Detect which cell encompasses the target text, then output its (X, Y) center coordinate. 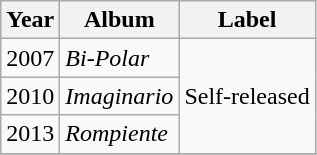
2010 (30, 96)
Self-released (247, 96)
2013 (30, 134)
2007 (30, 58)
Imaginario (120, 96)
Album (120, 20)
Bi-Polar (120, 58)
Label (247, 20)
Rompiente (120, 134)
Year (30, 20)
